From the cell containing the given text, extract its center point as (x, y) coordinate. 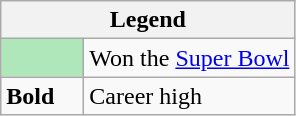
Legend (148, 20)
Bold (42, 96)
Career high (190, 96)
Won the Super Bowl (190, 58)
